Extract the (X, Y) coordinate from the center of the cell holding the provided text.  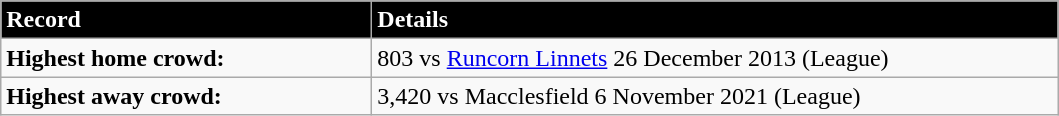
Highest away crowd: (186, 96)
Record (186, 20)
803 vs Runcorn Linnets 26 December 2013 (League) (715, 58)
Details (715, 20)
3,420 vs Macclesfield 6 November 2021 (League) (715, 96)
Highest home crowd: (186, 58)
